Pinpoint the cell where the given text exists, returning its (X, Y) midpoint coordinate. 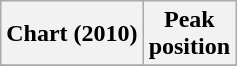
Peakposition (189, 34)
Chart (2010) (72, 34)
